Return the [x, y] coordinate for the center point of the cell that contains the specified text.  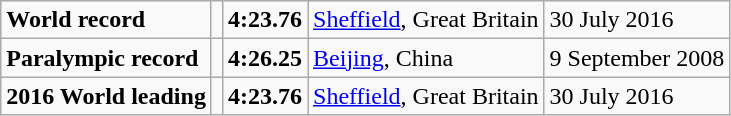
World record [106, 20]
9 September 2008 [637, 58]
Paralympic record [106, 58]
2016 World leading [106, 96]
4:26.25 [264, 58]
Beijing, China [426, 58]
